Determine the [x, y] coordinate at the center of the cell enclosing the given text.  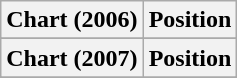
Chart (2007) [72, 58]
Chart (2006) [72, 20]
